Identify which cell holds the provided text, then report its [X, Y] central coordinate. 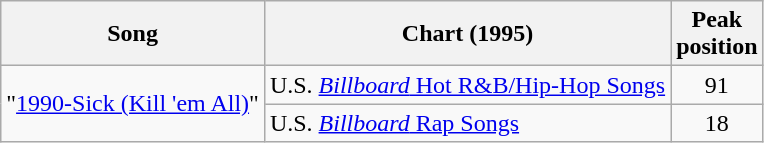
18 [717, 123]
Chart (1995) [467, 34]
Peakposition [717, 34]
"1990-Sick (Kill 'em All)" [133, 104]
Song [133, 34]
U.S. Billboard Rap Songs [467, 123]
U.S. Billboard Hot R&B/Hip-Hop Songs [467, 85]
91 [717, 85]
